Return the [x, y] coordinate for the center point of the cell that contains the specified text.  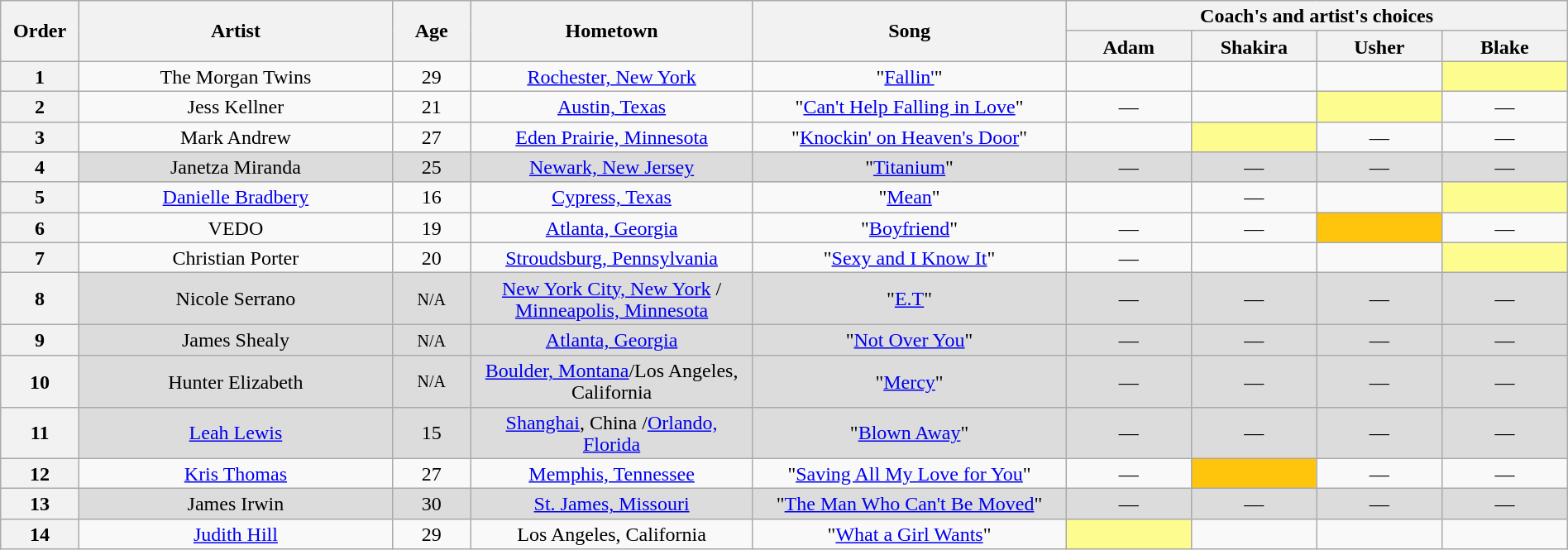
VEDO [235, 228]
"Sexy and I Know It" [910, 258]
Hometown [612, 31]
New York City, New York / Minneapolis, Minnesota [612, 299]
Song [910, 31]
15 [432, 433]
13 [40, 505]
20 [432, 258]
"Knockin' on Heaven's Door" [910, 137]
Blake [1505, 46]
14 [40, 534]
"Mercy" [910, 381]
Shanghai, China /Orlando, Florida [612, 433]
Jess Kellner [235, 106]
Boulder, Montana/Los Angeles, California [612, 381]
Age [432, 31]
5 [40, 197]
Eden Prairie, Minnesota [612, 137]
Cypress, Texas [612, 197]
Judith Hill [235, 534]
Christian Porter [235, 258]
"E.T" [910, 299]
James Shealy [235, 340]
Los Angeles, California [612, 534]
Rochester, New York [612, 76]
"Saving All My Love for You" [910, 473]
19 [432, 228]
Mark Andrew [235, 137]
21 [432, 106]
"The Man Who Can't Be Moved" [910, 505]
"Not Over You" [910, 340]
Kris Thomas [235, 473]
Newark, New Jersey [612, 167]
The Morgan Twins [235, 76]
Usher [1379, 46]
"Blown Away" [910, 433]
St. James, Missouri [612, 505]
Leah Lewis [235, 433]
9 [40, 340]
11 [40, 433]
Coach's and artist's choices [1317, 17]
16 [432, 197]
"What a Girl Wants" [910, 534]
Shakira [1255, 46]
Stroudsburg, Pennsylvania [612, 258]
25 [432, 167]
4 [40, 167]
Danielle Bradbery [235, 197]
"Mean" [910, 197]
Austin, Texas [612, 106]
12 [40, 473]
30 [432, 505]
James Irwin [235, 505]
Memphis, Tennessee [612, 473]
Order [40, 31]
Nicole Serrano [235, 299]
"Boyfriend" [910, 228]
"Titanium" [910, 167]
7 [40, 258]
1 [40, 76]
"Fallin'" [910, 76]
8 [40, 299]
Hunter Elizabeth [235, 381]
"Can't Help Falling in Love" [910, 106]
Artist [235, 31]
3 [40, 137]
10 [40, 381]
6 [40, 228]
2 [40, 106]
Janetza Miranda [235, 167]
Adam [1129, 46]
